Return [x, y] of the center of cell containing provided text 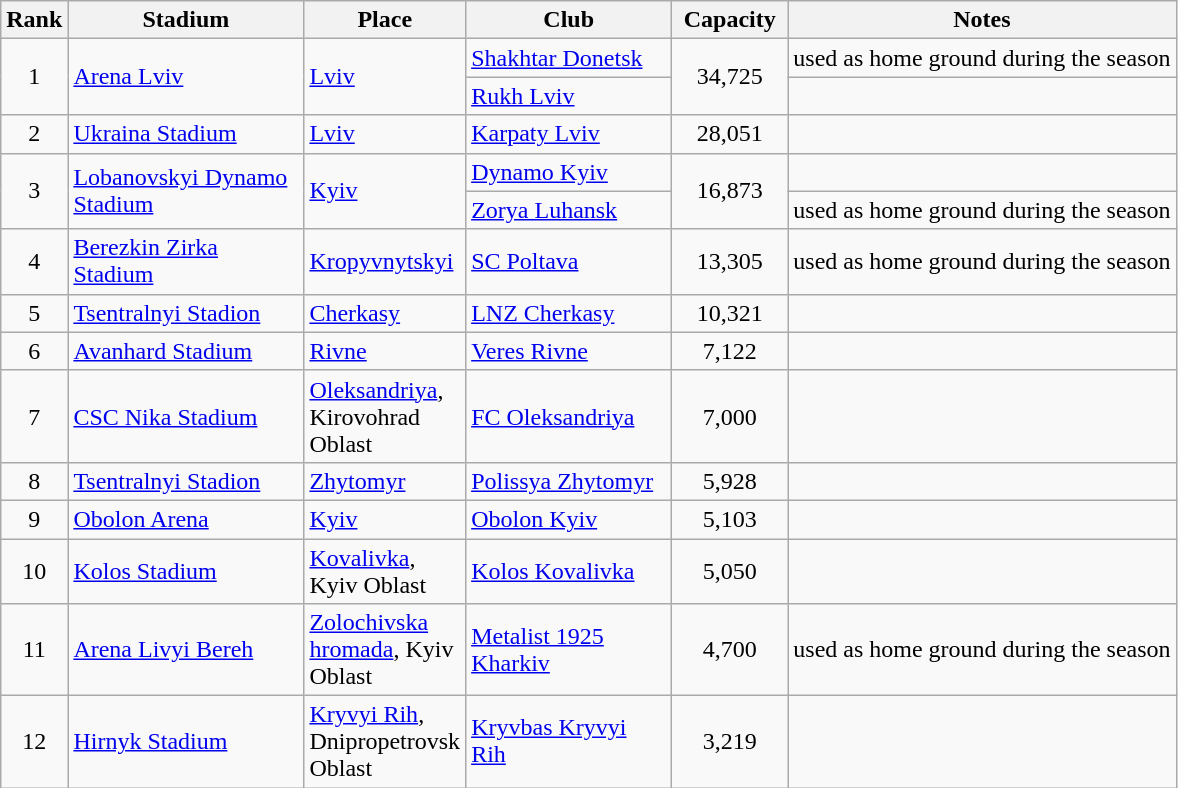
Hirnyk Stadium [186, 742]
5,928 [730, 481]
Rank [34, 20]
11 [34, 650]
Rivne [385, 351]
LNZ Cherkasy [569, 313]
Notes [982, 20]
7 [34, 416]
Obolon Arena [186, 519]
Place [385, 20]
12 [34, 742]
5,103 [730, 519]
Capacity [730, 20]
Avanhard Stadium [186, 351]
10 [34, 570]
Rukh Lviv [569, 96]
Lobanovskyi Dynamo Stadium [186, 191]
16,873 [730, 191]
Kryvbas Kryvyi Rih [569, 742]
Shakhtar Donetsk [569, 58]
Ukraina Stadium [186, 134]
Kolos Kovalivka [569, 570]
7,122 [730, 351]
5,050 [730, 570]
28,051 [730, 134]
Dynamo Kyiv [569, 172]
Obolon Kyiv [569, 519]
Arena Livyi Bereh [186, 650]
Veres Rivne [569, 351]
SC Poltava [569, 262]
Oleksandriya, Kirovohrad Oblast [385, 416]
3 [34, 191]
Club [569, 20]
Stadium [186, 20]
4 [34, 262]
8 [34, 481]
Kovalivka, Kyiv Oblast [385, 570]
Arena Lviv [186, 77]
Karpaty Lviv [569, 134]
2 [34, 134]
4,700 [730, 650]
1 [34, 77]
7,000 [730, 416]
CSC Nika Stadium [186, 416]
5 [34, 313]
34,725 [730, 77]
9 [34, 519]
Kropyvnytskyi [385, 262]
13,305 [730, 262]
Cherkasy [385, 313]
Zorya Luhansk [569, 210]
Kryvyi Rih, Dnipropetrovsk Oblast [385, 742]
6 [34, 351]
3,219 [730, 742]
Metalist 1925 Kharkiv [569, 650]
Polissya Zhytomyr [569, 481]
10,321 [730, 313]
Kolos Stadium [186, 570]
Zolochivska hromada, Kyiv Oblast [385, 650]
Berezkin Zirka Stadium [186, 262]
FC Oleksandriya [569, 416]
Zhytomyr [385, 481]
